Detect which cell encompasses the target text, then output its (x, y) center coordinate. 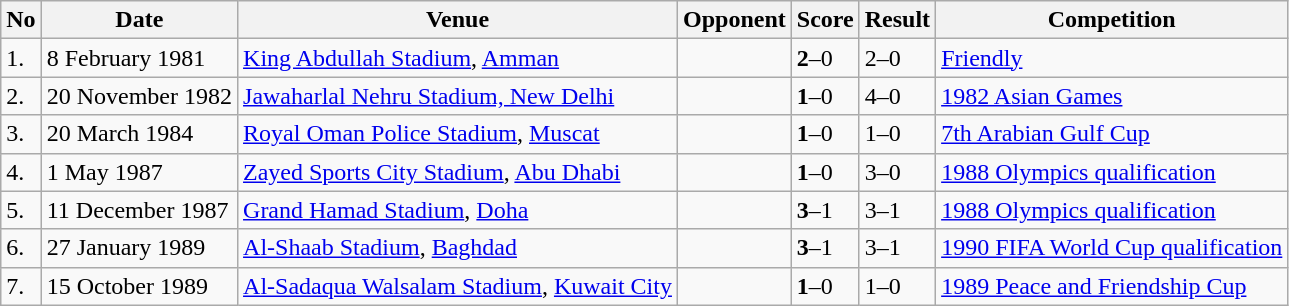
2. (21, 96)
1989 Peace and Friendship Cup (1112, 286)
Al-Shaab Stadium, Baghdad (458, 248)
8 February 1981 (139, 58)
No (21, 20)
6. (21, 248)
7th Arabian Gulf Cup (1112, 134)
1990 FIFA World Cup qualification (1112, 248)
Score (825, 20)
1 May 1987 (139, 172)
Grand Hamad Stadium, Doha (458, 210)
Royal Oman Police Stadium, Muscat (458, 134)
Date (139, 20)
1982 Asian Games (1112, 96)
1. (21, 58)
3–0 (897, 172)
3. (21, 134)
20 March 1984 (139, 134)
Opponent (734, 20)
Jawaharlal Nehru Stadium, New Delhi (458, 96)
11 December 1987 (139, 210)
Competition (1112, 20)
Zayed Sports City Stadium, Abu Dhabi (458, 172)
Friendly (1112, 58)
Al-Sadaqua Walsalam Stadium, Kuwait City (458, 286)
Venue (458, 20)
4. (21, 172)
5. (21, 210)
15 October 1989 (139, 286)
King Abdullah Stadium, Amman (458, 58)
Result (897, 20)
27 January 1989 (139, 248)
7. (21, 286)
4–0 (897, 96)
20 November 1982 (139, 96)
